Capture the cell that displays the provided text and extract its (X, Y) central coordinate. 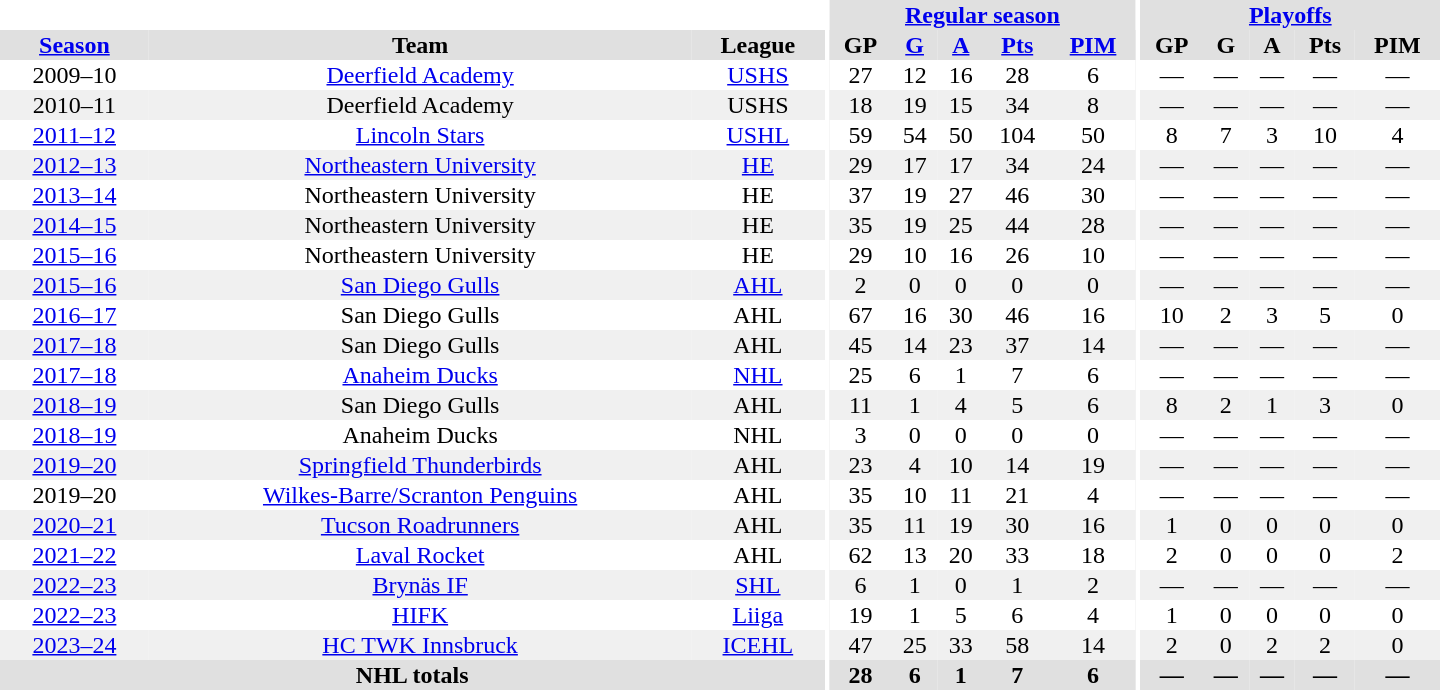
Regular season (982, 15)
20 (961, 555)
League (758, 45)
59 (860, 135)
47 (860, 645)
NHL totals (412, 675)
Wilkes-Barre/Scranton Penguins (420, 495)
Season (74, 45)
24 (1094, 165)
15 (961, 105)
USHL (758, 135)
2009–10 (74, 75)
Tucson Roadrunners (420, 525)
HIFK (420, 615)
67 (860, 315)
Team (420, 45)
Playoffs (1290, 15)
Laval Rocket (420, 555)
54 (915, 135)
44 (1018, 225)
Brynäs IF (420, 585)
ICEHL (758, 645)
2012–13 (74, 165)
Liiga (758, 615)
2010–11 (74, 105)
21 (1018, 495)
Springfield Thunderbirds (420, 465)
2020–21 (74, 525)
2013–14 (74, 195)
13 (915, 555)
2021–22 (74, 555)
62 (860, 555)
26 (1018, 255)
2011–12 (74, 135)
2023–24 (74, 645)
104 (1018, 135)
Lincoln Stars (420, 135)
HC TWK Innsbruck (420, 645)
SHL (758, 585)
12 (915, 75)
45 (860, 345)
2016–17 (74, 315)
2014–15 (74, 225)
58 (1018, 645)
